Extract the (x, y) coordinate from the center of the cell holding the provided text.  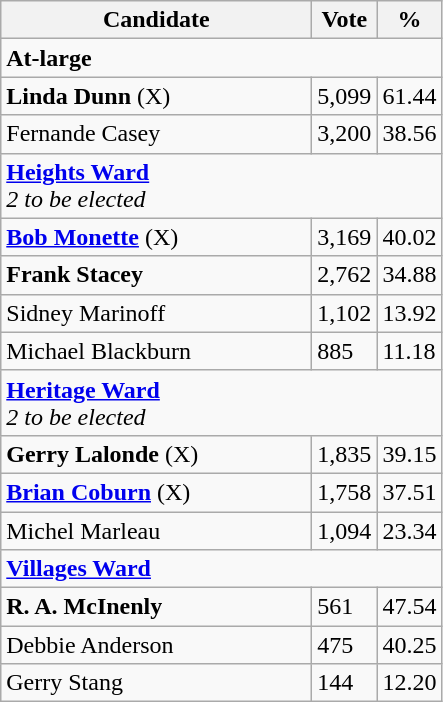
Bob Monette (X) (156, 237)
561 (344, 607)
Debbie Anderson (156, 645)
Heritage Ward 2 to be elected (222, 402)
3,200 (344, 134)
% (410, 20)
34.88 (410, 275)
Villages Ward (222, 569)
885 (344, 351)
37.51 (410, 492)
1,758 (344, 492)
2,762 (344, 275)
144 (344, 683)
40.02 (410, 237)
12.20 (410, 683)
47.54 (410, 607)
3,169 (344, 237)
Candidate (156, 20)
61.44 (410, 96)
11.18 (410, 351)
39.15 (410, 454)
1,102 (344, 313)
40.25 (410, 645)
Gerry Stang (156, 683)
475 (344, 645)
Sidney Marinoff (156, 313)
1,094 (344, 531)
23.34 (410, 531)
13.92 (410, 313)
38.56 (410, 134)
Michel Marleau (156, 531)
Linda Dunn (X) (156, 96)
Brian Coburn (X) (156, 492)
Vote (344, 20)
Gerry Lalonde (X) (156, 454)
5,099 (344, 96)
Fernande Casey (156, 134)
Frank Stacey (156, 275)
R. A. McInenly (156, 607)
1,835 (344, 454)
Michael Blackburn (156, 351)
At-large (222, 58)
Heights Ward 2 to be elected (222, 186)
